Scan for the cell matching the given text and deliver its (x, y) coordinate at center. 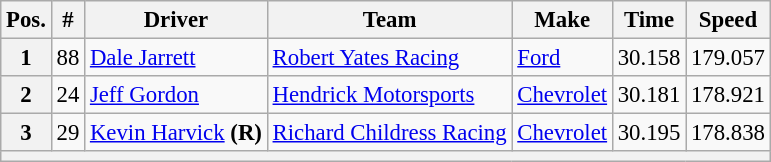
88 (68, 58)
Jeff Gordon (176, 95)
Make (562, 20)
Robert Yates Racing (390, 58)
# (68, 20)
2 (26, 95)
Team (390, 20)
179.057 (728, 58)
Richard Childress Racing (390, 133)
Speed (728, 20)
178.838 (728, 133)
30.195 (648, 133)
Ford (562, 58)
24 (68, 95)
Pos. (26, 20)
Time (648, 20)
Dale Jarrett (176, 58)
30.181 (648, 95)
178.921 (728, 95)
29 (68, 133)
Driver (176, 20)
3 (26, 133)
Hendrick Motorsports (390, 95)
1 (26, 58)
Kevin Harvick (R) (176, 133)
30.158 (648, 58)
